Extract the (X, Y) coordinate from the center of the cell holding the provided text.  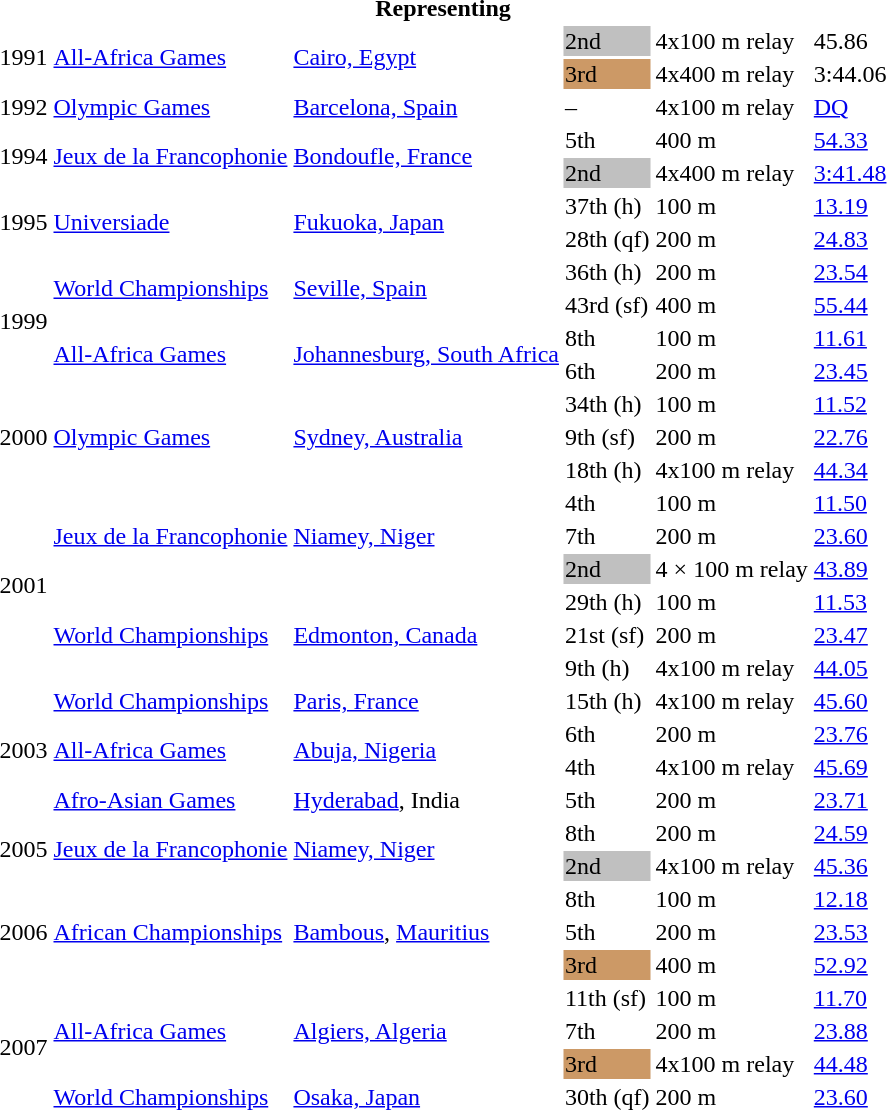
29th (h) (607, 602)
18th (h) (607, 470)
Universiade (170, 222)
4 × 100 m relay (732, 569)
21st (sf) (607, 635)
Seville, Spain (426, 288)
Algiers, Algeria (426, 1031)
Abuja, Nigeria (426, 750)
Fukuoka, Japan (426, 222)
Johannesburg, South Africa (426, 354)
– (607, 107)
Barcelona, Spain (426, 107)
43rd (sf) (607, 305)
Hyderabad, India (426, 800)
Cairo, Egypt (426, 58)
Paris, France (426, 701)
African Championships (170, 932)
Afro-Asian Games (170, 800)
Bondoufle, France (426, 156)
15th (h) (607, 701)
9th (sf) (607, 437)
37th (h) (607, 206)
Sydney, Australia (426, 437)
Edmonton, Canada (426, 635)
9th (h) (607, 668)
11th (sf) (607, 998)
36th (h) (607, 272)
28th (qf) (607, 239)
34th (h) (607, 404)
Bambous, Mauritius (426, 932)
